Pinpoint the cell where the given text exists, returning its [x, y] midpoint coordinate. 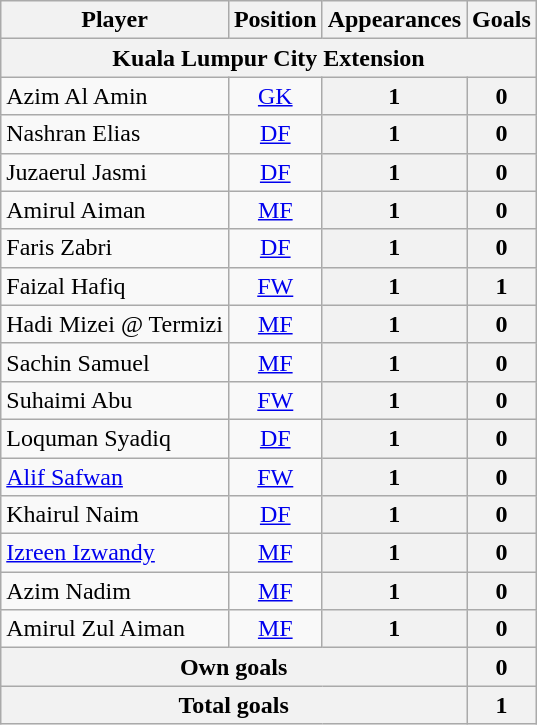
Own goals [234, 667]
Goals [502, 20]
Sachin Samuel [115, 362]
Khairul Naim [115, 515]
GK [275, 96]
Amirul Zul Aiman [115, 629]
Faris Zabri [115, 248]
Azim Al Amin [115, 96]
Juzaerul Jasmi [115, 172]
Amirul Aiman [115, 210]
Alif Safwan [115, 477]
Nashran Elias [115, 134]
Suhaimi Abu [115, 400]
Player [115, 20]
Faizal Hafiq [115, 286]
Position [275, 20]
Total goals [234, 705]
Appearances [394, 20]
Loquman Syadiq [115, 438]
Hadi Mizei @ Termizi [115, 324]
Kuala Lumpur City Extension [269, 58]
Izreen Izwandy [115, 553]
Azim Nadim [115, 591]
